Provide the (x, y) coordinate of the cell's center where the given text is located.  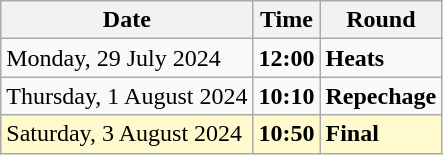
Heats (381, 58)
Monday, 29 July 2024 (127, 58)
10:50 (286, 134)
Repechage (381, 96)
Round (381, 20)
Saturday, 3 August 2024 (127, 134)
Final (381, 134)
12:00 (286, 58)
Thursday, 1 August 2024 (127, 96)
10:10 (286, 96)
Time (286, 20)
Date (127, 20)
